Search for the cell housing the specified text and yield its (x, y) center coordinate. 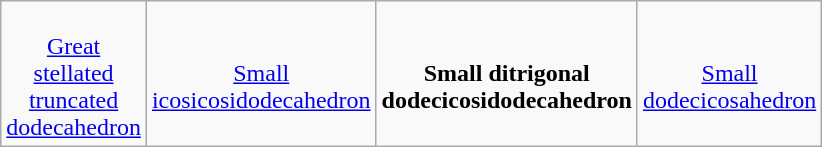
Great stellated truncated dodecahedron (74, 74)
Small icosicosidodecahedron (261, 74)
Small dodecicosahedron (729, 74)
Small ditrigonal dodecicosidodecahedron (506, 74)
